Find where the given text appears and provide that cell's center as (x, y) coordinate. 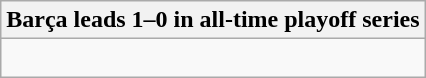
Barça leads 1–0 in all-time playoff series (213, 20)
